Locate the cell with the specified text and output its [x, y] center coordinate. 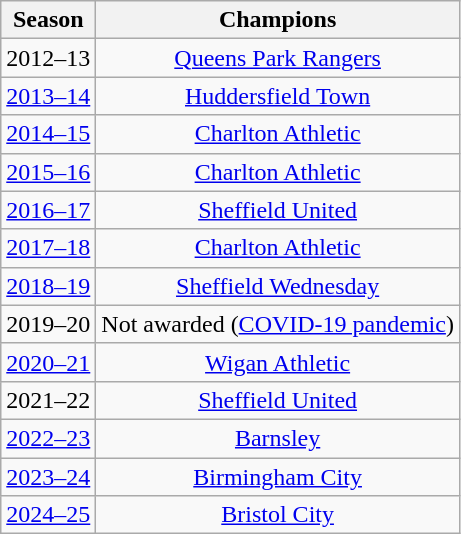
Sheffield Wednesday [278, 286]
Barnsley [278, 438]
2022–23 [48, 438]
2024–25 [48, 515]
2021–22 [48, 400]
2019–20 [48, 324]
2020–21 [48, 362]
Bristol City [278, 515]
2018–19 [48, 286]
Champions [278, 20]
Season [48, 20]
2016–17 [48, 210]
2014–15 [48, 134]
Birmingham City [278, 477]
Queens Park Rangers [278, 58]
Not awarded (COVID-19 pandemic) [278, 324]
2012–13 [48, 58]
2017–18 [48, 248]
2023–24 [48, 477]
Huddersfield Town [278, 96]
2015–16 [48, 172]
2013–14 [48, 96]
Wigan Athletic [278, 362]
